Detect which cell encompasses the target text, then output its (X, Y) center coordinate. 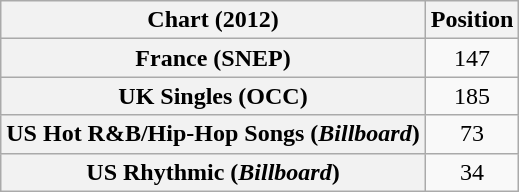
Position (472, 20)
Chart (2012) (213, 20)
France (SNEP) (213, 58)
34 (472, 172)
147 (472, 58)
US Rhythmic (Billboard) (213, 172)
73 (472, 134)
UK Singles (OCC) (213, 96)
185 (472, 96)
US Hot R&B/Hip-Hop Songs (Billboard) (213, 134)
